Search for the cell housing the specified text and yield its [X, Y] center coordinate. 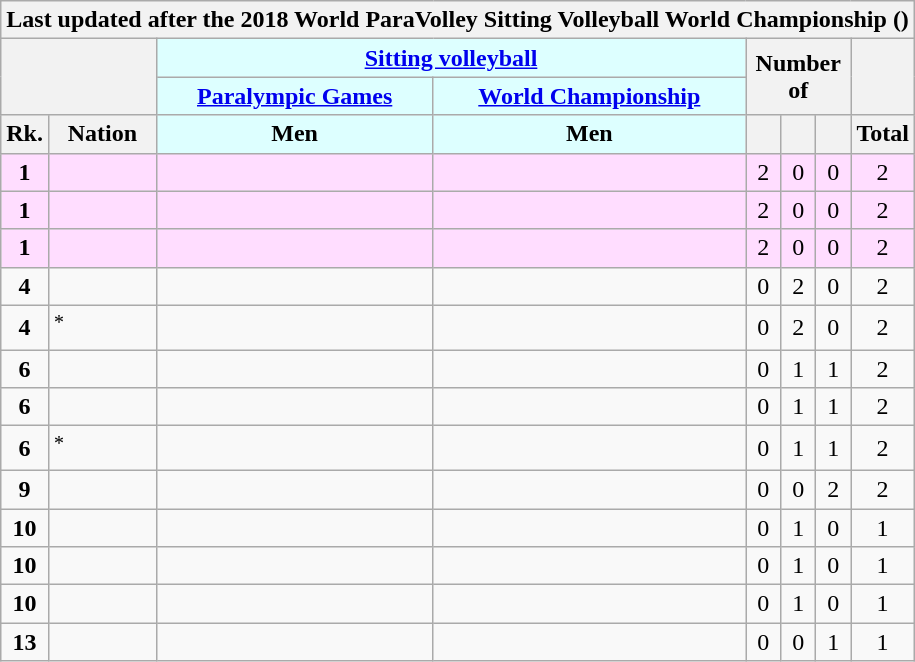
Last updated after the 2018 World ParaVolley Sitting Volleyball World Championship () [458, 20]
Paralympic Games [294, 96]
World Championship [590, 96]
13 [25, 642]
Total [883, 134]
Nation [102, 134]
9 [25, 489]
Number of [798, 77]
Rk. [25, 134]
Sitting volleyball [450, 58]
